For the text-containing cell, return its midpoint in (x, y) coordinate format. 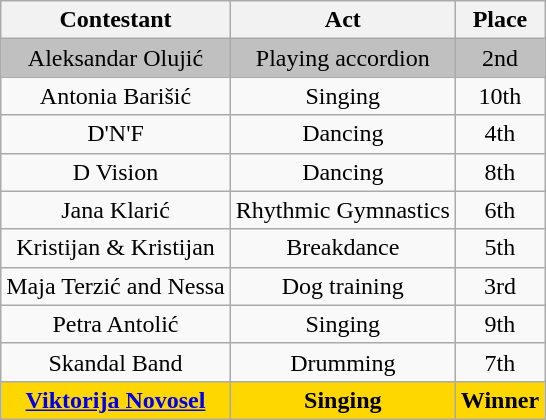
Kristijan & Kristijan (116, 248)
Aleksandar Olujić (116, 58)
2nd (500, 58)
Winner (500, 400)
D'N'F (116, 134)
6th (500, 210)
10th (500, 96)
Playing accordion (342, 58)
Maja Terzić and Nessa (116, 286)
3rd (500, 286)
Antonia Barišić (116, 96)
Breakdance (342, 248)
Act (342, 20)
7th (500, 362)
Rhythmic Gymnastics (342, 210)
Jana Klarić (116, 210)
Petra Antolić (116, 324)
8th (500, 172)
Drumming (342, 362)
Dog training (342, 286)
D Vision (116, 172)
Contestant (116, 20)
Place (500, 20)
9th (500, 324)
4th (500, 134)
Viktorija Novosel (116, 400)
Skandal Band (116, 362)
5th (500, 248)
